Detect which cell encompasses the target text, then output its (X, Y) center coordinate. 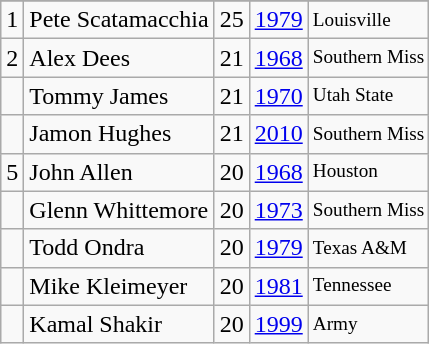
1981 (278, 286)
Glenn Whittemore (119, 210)
Jamon Hughes (119, 134)
1999 (278, 324)
5 (12, 172)
John Allen (119, 172)
Tennessee (368, 286)
1970 (278, 96)
Alex Dees (119, 58)
Louisville (368, 20)
Utah State (368, 96)
Tommy James (119, 96)
2 (12, 58)
Houston (368, 172)
Army (368, 324)
25 (232, 20)
Kamal Shakir (119, 324)
Todd Ondra (119, 248)
Pete Scatamacchia (119, 20)
2010 (278, 134)
1973 (278, 210)
Mike Kleimeyer (119, 286)
1 (12, 20)
Texas A&M (368, 248)
